Identify which cell holds the provided text, then report its (x, y) central coordinate. 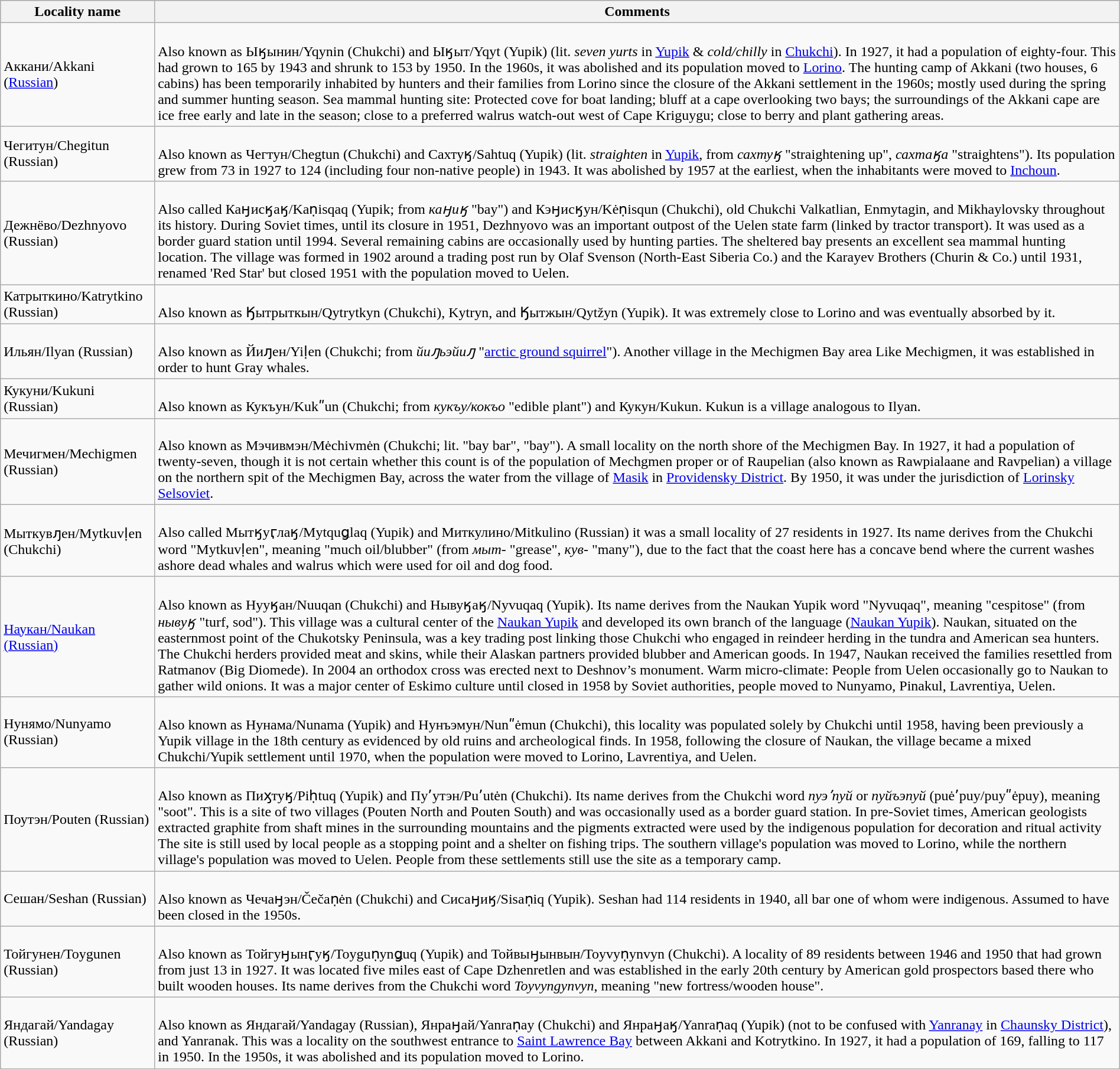
Сешан/Seshan (Russian) (78, 898)
Also known as Ӄытрыткын/Qytrytkyn (Chukchi), Kytryn, and Ӄытжын/Qytžyn (Yupik). It was extremely close to Lorino and was eventually absorbed by it. (637, 305)
Поутэн/Pouten (Russian) (78, 820)
Мыткувԓен/Mytkuvḷen (Chukchi) (78, 540)
Яндагай/Yandagay (Russian) (78, 1034)
Тойгунен/Toygunen (Russian) (78, 962)
Чегитун/Chegitun (Russian) (78, 154)
Дежнёво/Dezhnyovo (Russian) (78, 233)
Comments (637, 12)
Нунямо/Nunyamo (Russian) (78, 732)
Аккани/Akkani (Russian) (78, 74)
Ильян/Ilyan (Russian) (78, 351)
Also known as Кукъун/Kukʺun (Chukchi; from кукъу/кокъо "edible plant") and Кукун/Kukun. Kukun is a village analogous to Ilyan. (637, 399)
Катрыткино/Katrytkino (Russian) (78, 305)
Кукуни/Kukuni (Russian) (78, 399)
Наукан/Naukan (Russian) (78, 637)
Мечигмен/Mechigmen (Russian) (78, 461)
Locality name (78, 12)
